Pinpoint the cell where the given text exists, returning its (X, Y) midpoint coordinate. 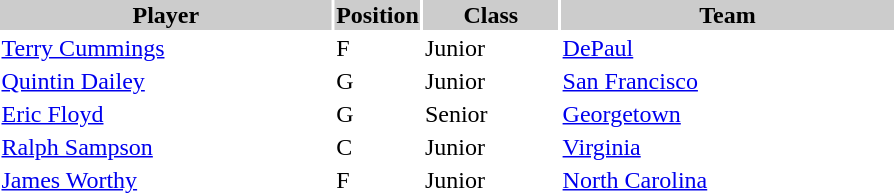
Class (490, 15)
Senior (490, 114)
Eric Floyd (166, 114)
DePaul (728, 48)
Georgetown (728, 114)
C (378, 147)
San Francisco (728, 81)
Team (728, 15)
Quintin Dailey (166, 81)
Player (166, 15)
Terry Cummings (166, 48)
Position (378, 15)
Ralph Sampson (166, 147)
Virginia (728, 147)
F (378, 48)
